Capture the cell that displays the provided text and extract its (x, y) central coordinate. 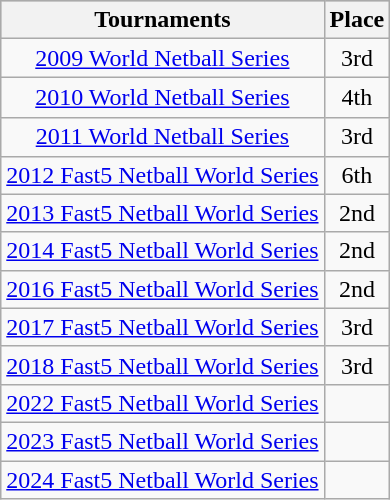
2014 Fast5 Netball World Series (162, 251)
2013 Fast5 Netball World Series (162, 213)
2017 Fast5 Netball World Series (162, 327)
2010 World Netball Series (162, 98)
2011 World Netball Series (162, 137)
2016 Fast5 Netball World Series (162, 289)
2009 World Netball Series (162, 58)
2018 Fast5 Netball World Series (162, 365)
2022 Fast5 Netball World Series (162, 403)
Place (357, 20)
6th (357, 175)
Tournaments (162, 20)
2023 Fast5 Netball World Series (162, 441)
2024 Fast5 Netball World Series (162, 479)
2012 Fast5 Netball World Series (162, 175)
4th (357, 98)
